Extract the [x, y] coordinate from the center of the cell holding the provided text.  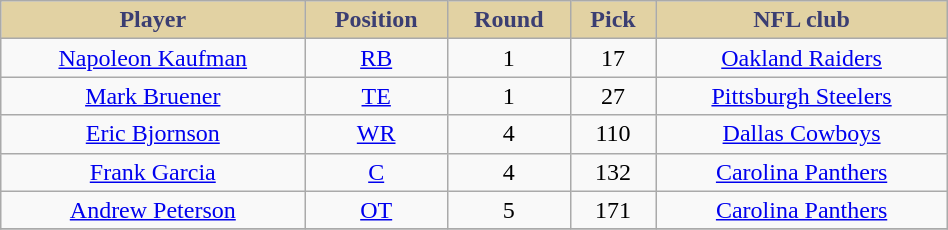
17 [613, 58]
Player [153, 20]
Oakland Raiders [802, 58]
WR [376, 134]
C [376, 172]
5 [509, 210]
27 [613, 96]
Round [509, 20]
Andrew Peterson [153, 210]
Eric Bjornson [153, 134]
OT [376, 210]
Dallas Cowboys [802, 134]
RB [376, 58]
Mark Bruener [153, 96]
Napoleon Kaufman [153, 58]
NFL club [802, 20]
Pittsburgh Steelers [802, 96]
Frank Garcia [153, 172]
110 [613, 134]
Position [376, 20]
Pick [613, 20]
171 [613, 210]
132 [613, 172]
TE [376, 96]
